Return the (X, Y) coordinate for the center point of the cell that contains the specified text.  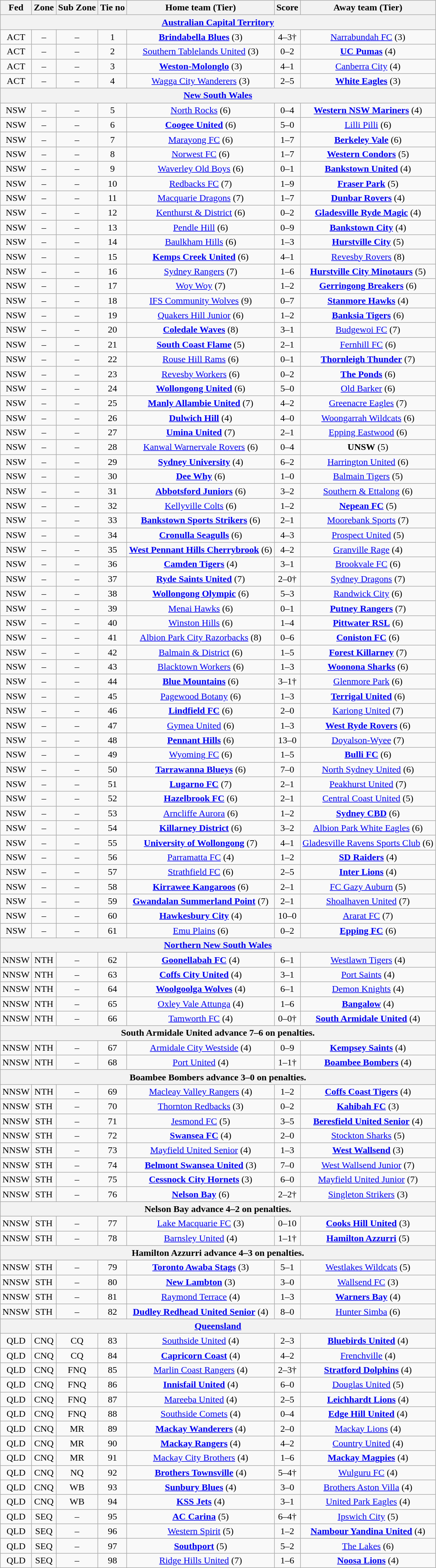
Mayfield United Senior (4) (201, 1150)
2 (112, 52)
Country United (4) (368, 1443)
0–7 (287, 301)
12 (112, 213)
19 (112, 315)
Kenthurst & District (6) (201, 213)
62 (112, 960)
Marlin Coast Rangers (4) (201, 1370)
Brothers Townsville (4) (201, 1473)
Pendle Hill (6) (201, 227)
Fernhill FC (6) (368, 344)
Bulli FC (6) (368, 755)
87 (112, 1399)
1–4 (287, 623)
Abbotsford Juniors (6) (201, 491)
Southport (5) (201, 1546)
Brindabella Blues (3) (201, 37)
FC Gazy Auburn (5) (368, 886)
70 (112, 1106)
Stockton Sharks (5) (368, 1136)
Gymea United (6) (201, 725)
10–0 (287, 916)
90 (112, 1443)
Central Coast United (5) (368, 799)
Australian Capital Territory (218, 22)
North Sydney United (6) (368, 769)
37 (112, 579)
13 (112, 227)
93 (112, 1487)
25 (112, 403)
Coffs City United (4) (201, 975)
New Lambton (3) (201, 1282)
Pittwater RSL (6) (368, 623)
Toronto Awaba Stags (3) (201, 1267)
Norwest FC (6) (201, 154)
67 (112, 1048)
Westlakes Wildcats (5) (368, 1267)
Strathfield FC (6) (201, 872)
24 (112, 388)
47 (112, 725)
26 (112, 418)
Sydney University (4) (201, 462)
White Eagles (3) (368, 81)
28 (112, 447)
Mayfield United Junior (7) (368, 1180)
Westlawn Tigers (4) (368, 960)
Bankstown United (4) (368, 169)
83 (112, 1341)
Rouse Hill Rams (6) (201, 359)
61 (112, 931)
55 (112, 843)
69 (112, 1092)
Terrigal United (6) (368, 696)
Noosa Lions (4) (368, 1560)
Brookvale FC (6) (368, 564)
Randwick City (6) (368, 593)
65 (112, 1004)
Mackay City Brothers (4) (201, 1458)
Doyalson-Wyee (7) (368, 740)
Lilli Pilli (6) (368, 125)
98 (112, 1560)
The Lakes (6) (368, 1546)
Score (287, 8)
South Armidale United (4) (368, 1018)
Pennant Hills (6) (201, 740)
Nelson Bay (6) (201, 1194)
Bluebirds United (4) (368, 1341)
Sunbury Blues (4) (201, 1487)
6–4† (287, 1516)
74 (112, 1165)
IFS Community Wolves (9) (201, 301)
Harrington United (6) (368, 462)
South Armidale United advance 7–6 on penalties. (218, 1033)
Swansea FC (4) (201, 1136)
Cessnock City Hornets (3) (201, 1180)
Blacktown Workers (6) (201, 667)
38 (112, 593)
21 (112, 344)
35 (112, 550)
Port United (4) (201, 1062)
8–0 (287, 1311)
Dunbar Rovers (4) (368, 198)
Glenmore Park (6) (368, 682)
64 (112, 989)
Bankstown Sports Strikers (6) (201, 520)
Tamworth FC (4) (201, 1018)
Singleton Strikers (3) (368, 1194)
45 (112, 696)
5 (112, 110)
Boambee Bombers (4) (368, 1062)
West Ryde Rovers (6) (368, 725)
10 (112, 184)
Mackay Wanderers (4) (201, 1429)
33 (112, 520)
42 (112, 652)
Sub Zone (77, 8)
Wallsend FC (3) (368, 1282)
85 (112, 1370)
0–0† (287, 1018)
West Wallsend (3) (368, 1150)
4–0 (287, 418)
Budgewoi FC (7) (368, 330)
5–2 (287, 1546)
34 (112, 535)
North Rocks (6) (201, 110)
81 (112, 1297)
84 (112, 1355)
West Wallsend Junior (7) (368, 1165)
97 (112, 1546)
66 (112, 1018)
4–3 (287, 535)
Barnsley United (4) (201, 1238)
1–0 (287, 476)
Dulwich Hill (4) (201, 418)
Moorebank Sports (7) (368, 520)
Winston Hills (6) (201, 623)
Bangalow (4) (368, 1004)
39 (112, 608)
57 (112, 872)
Old Barker (6) (368, 388)
78 (112, 1238)
46 (112, 711)
2–3† (287, 1370)
The Ponds (6) (368, 374)
Balmain Tigers (5) (368, 476)
75 (112, 1180)
Western NSW Mariners (4) (368, 110)
Prospect United (5) (368, 535)
54 (112, 828)
Hamilton Azzurri advance 4–3 on penalties. (218, 1253)
Waverley Old Boys (6) (201, 169)
Menai Hawks (6) (201, 608)
Kariong United (7) (368, 711)
Banksia Tigers (6) (368, 315)
Beresfield United Senior (4) (368, 1121)
Leichhardt Lions (4) (368, 1399)
Macleay Valley Rangers (4) (201, 1092)
88 (112, 1414)
3–1† (287, 682)
Lake Macquarie FC (3) (201, 1224)
Woonona Sharks (6) (368, 667)
71 (112, 1121)
Douglas United (5) (368, 1385)
Tie no (112, 8)
Capricorn Coast (4) (201, 1355)
Hamilton Azzurri (5) (368, 1238)
Mackay Magpies (4) (368, 1458)
Nambour Yandina United (4) (368, 1531)
Sydney Dragons (7) (368, 579)
Wagga City Wanderers (3) (201, 81)
6–2 (287, 462)
31 (112, 491)
University of Wollongong (7) (201, 843)
40 (112, 623)
51 (112, 784)
Quakers Hill Junior (6) (201, 315)
Thornton Redbacks (3) (201, 1106)
Peakhurst United (7) (368, 784)
Kemps Creek United (6) (201, 257)
Cooks Hill United (3) (368, 1224)
Weston-Molonglo (3) (201, 66)
Ridge Hills United (7) (201, 1560)
16 (112, 271)
30 (112, 476)
Dee Why (6) (201, 476)
Boambee Bombers advance 3–0 on penalties. (218, 1077)
59 (112, 901)
UC Pumas (4) (368, 52)
Stratford Dolphins (4) (368, 1370)
Frenchville (4) (368, 1355)
Emu Plains (6) (201, 931)
60 (112, 916)
79 (112, 1267)
Thornleigh Thunder (7) (368, 359)
5–4† (287, 1473)
4 (112, 81)
Ipswich City (5) (368, 1516)
2–3 (287, 1341)
Forest Killarney (7) (368, 652)
Mackay Rangers (4) (201, 1443)
Raymond Terrace (4) (201, 1297)
Edge Hill United (4) (368, 1414)
15 (112, 257)
West Pennant Hills Cherrybrook (6) (201, 550)
Lindfield FC (6) (201, 711)
77 (112, 1224)
9 (112, 169)
Oxley Vale Attunga (4) (201, 1004)
Mareeba United (4) (201, 1399)
52 (112, 799)
Innisfail United (4) (201, 1385)
Manly Allambie United (7) (201, 403)
Coogee United (6) (201, 125)
Gladesville Ryde Magic (4) (368, 213)
UNSW (5) (368, 447)
Southside Comets (4) (201, 1414)
53 (112, 813)
SD Raiders (4) (368, 857)
Woongarrah Wildcats (6) (368, 418)
Arncliffe Aurora (6) (201, 813)
7 (112, 139)
Granville Rage (4) (368, 550)
Western Spirit (5) (201, 1531)
89 (112, 1429)
Stanmore Hawks (4) (368, 301)
Dudley Redhead United Senior (4) (201, 1311)
Camden Tigers (4) (201, 564)
Killarney District (6) (201, 828)
Sydney Rangers (7) (201, 271)
Greenacre Eagles (7) (368, 403)
Hazelbrook FC (6) (201, 799)
Redbacks FC (7) (201, 184)
Baulkham Hills (6) (201, 242)
3 (112, 66)
Epping FC (6) (368, 931)
Sydney CBD (6) (368, 813)
Nelson Bay advance 4–2 on penalties. (218, 1209)
Armidale City Westside (4) (201, 1048)
Marayong FC (6) (201, 139)
18 (112, 301)
Mackay Lions (4) (368, 1429)
92 (112, 1473)
50 (112, 769)
Lugarno FC (7) (201, 784)
0–6 (287, 637)
5–3 (287, 593)
6 (112, 125)
Inter Lions (4) (368, 872)
Fraser Park (5) (368, 184)
23 (112, 374)
29 (112, 462)
Albion Park White Eagles (6) (368, 828)
Northern New South Wales (218, 945)
76 (112, 1194)
Hawkesbury City (4) (201, 916)
48 (112, 740)
Warners Bay (4) (368, 1297)
NQ (77, 1473)
72 (112, 1136)
Ryde Saints United (7) (201, 579)
Woy Woy (7) (201, 286)
Gwandalan Summerland Point (7) (201, 901)
Woolgoolga Wolves (4) (201, 989)
20 (112, 330)
Southside United (4) (201, 1341)
4–3† (287, 37)
Hunter Simba (6) (368, 1311)
Cronulla Seagulls (6) (201, 535)
United Park Eagles (4) (368, 1502)
Wollongong United (6) (201, 388)
Balmain & District (6) (201, 652)
Southern & Ettalong (6) (368, 491)
86 (112, 1385)
27 (112, 433)
Belmont Swansea United (3) (201, 1165)
1 (112, 37)
Hurstville City (5) (368, 242)
Bankstown City (4) (368, 227)
Kahibah FC (3) (368, 1106)
Parramatta FC (4) (201, 857)
Brothers Aston Villa (4) (368, 1487)
Coniston FC (6) (368, 637)
13–0 (287, 740)
Putney Rangers (7) (368, 608)
Canberra City (4) (368, 66)
Kanwal Warnervale Rovers (6) (201, 447)
AC Carina (5) (201, 1516)
3–5 (287, 1121)
Wyoming FC (6) (201, 755)
22 (112, 359)
Epping Eastwood (6) (368, 433)
Away team (Tier) (368, 8)
95 (112, 1516)
44 (112, 682)
96 (112, 1531)
49 (112, 755)
Home team (Tier) (201, 8)
Umina United (7) (201, 433)
Demon Knights (4) (368, 989)
Shoalhaven United (7) (368, 901)
Queensland (218, 1326)
Gladesville Ravens Sports Club (6) (368, 843)
2–2† (287, 1194)
63 (112, 975)
Pagewood Botany (6) (201, 696)
Albion Park City Razorbacks (8) (201, 637)
Hurstville City Minotaurs (5) (368, 271)
Kempsey Saints (4) (368, 1048)
Berkeley Vale (6) (368, 139)
KSS Jets (4) (201, 1502)
Goonellabah FC (4) (201, 960)
Western Condors (5) (368, 154)
43 (112, 667)
Gerringong Breakers (6) (368, 286)
Jesmond FC (5) (201, 1121)
17 (112, 286)
Narrabundah FC (3) (368, 37)
Blue Mountains (6) (201, 682)
Port Saints (4) (368, 975)
73 (112, 1150)
94 (112, 1502)
Revesby Workers (6) (201, 374)
Wulguru FC (4) (368, 1473)
80 (112, 1282)
91 (112, 1458)
Macquarie Dragons (7) (201, 198)
Nepean FC (5) (368, 506)
Ararat FC (7) (368, 916)
Wollongong Olympic (6) (201, 593)
Coffs Coast Tigers (4) (368, 1092)
11 (112, 198)
36 (112, 564)
0–10 (287, 1224)
41 (112, 637)
Southern Tablelands United (3) (201, 52)
South Coast Flame (5) (201, 344)
8 (112, 154)
Coledale Waves (8) (201, 330)
56 (112, 857)
Fed (16, 8)
1–9 (287, 184)
5–1 (287, 1267)
Zone (44, 8)
32 (112, 506)
82 (112, 1311)
Kellyville Colts (6) (201, 506)
Kirrawee Kangaroos (6) (201, 886)
68 (112, 1062)
Tarrawanna Blueys (6) (201, 769)
58 (112, 886)
Revesby Rovers (8) (368, 257)
New South Wales (218, 95)
14 (112, 242)
2–0† (287, 579)
